Find where the given text appears and provide that cell's center as [x, y] coordinate. 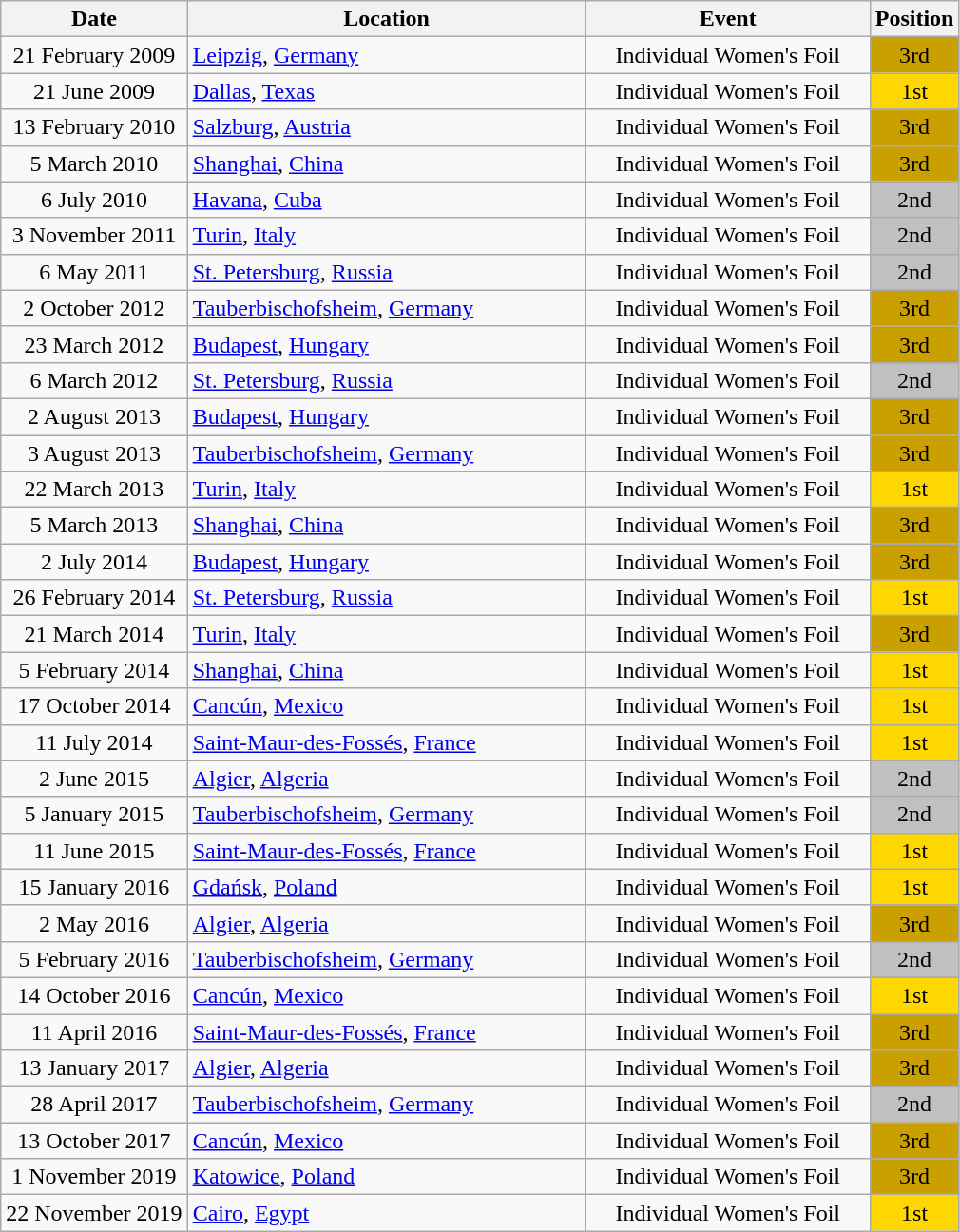
21 June 2009 [94, 91]
5 February 2014 [94, 670]
23 March 2012 [94, 344]
2 July 2014 [94, 562]
13 February 2010 [94, 127]
2 October 2012 [94, 308]
5 January 2015 [94, 815]
3 November 2011 [94, 236]
Katowice, Poland [386, 1177]
11 July 2014 [94, 742]
22 November 2019 [94, 1213]
Gdańsk, Poland [386, 887]
22 March 2013 [94, 490]
6 March 2012 [94, 380]
Dallas, Texas [386, 91]
6 May 2011 [94, 272]
26 February 2014 [94, 598]
Cairo, Egypt [386, 1213]
13 October 2017 [94, 1141]
Salzburg, Austria [386, 127]
1 November 2019 [94, 1177]
28 April 2017 [94, 1105]
6 July 2010 [94, 200]
5 February 2016 [94, 959]
2 June 2015 [94, 779]
21 March 2014 [94, 634]
Event [728, 19]
Location [386, 19]
Leipzig, Germany [386, 55]
2 May 2016 [94, 923]
15 January 2016 [94, 887]
Havana, Cuba [386, 200]
11 April 2016 [94, 1031]
5 March 2013 [94, 526]
17 October 2014 [94, 706]
5 March 2010 [94, 164]
21 February 2009 [94, 55]
11 June 2015 [94, 851]
13 January 2017 [94, 1068]
Date [94, 19]
Position [914, 19]
2 August 2013 [94, 416]
14 October 2016 [94, 995]
3 August 2013 [94, 453]
